Detect which cell encompasses the target text, then output its [X, Y] center coordinate. 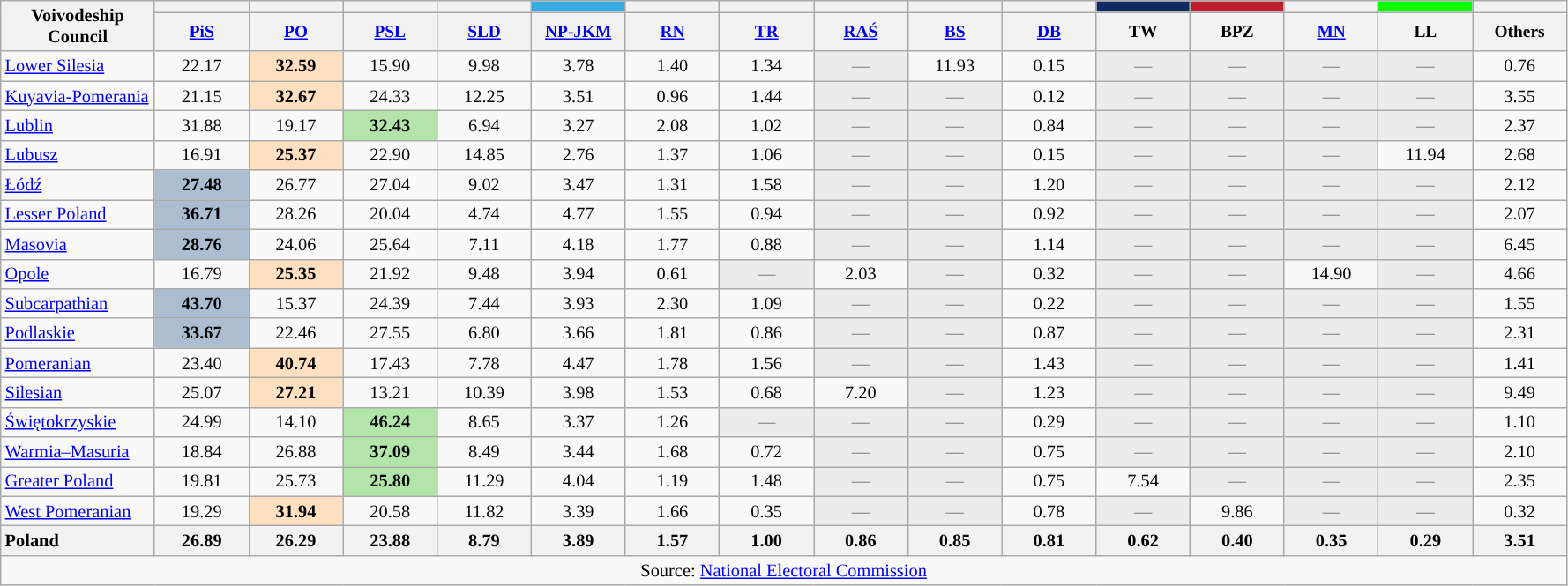
1.43 [1049, 363]
14.90 [1332, 274]
22.90 [390, 155]
1.44 [767, 96]
7.11 [485, 244]
25.07 [201, 392]
3.27 [579, 125]
7.54 [1143, 481]
Warmia–Masuria [78, 452]
1.41 [1520, 363]
Opole [78, 274]
RAŚ [861, 32]
0.84 [1049, 125]
0.22 [1049, 303]
0.40 [1236, 540]
25.35 [296, 274]
1.00 [767, 540]
18.84 [201, 452]
0.78 [1049, 511]
3.37 [579, 422]
10.39 [485, 392]
West Pomeranian [78, 511]
16.91 [201, 155]
25.80 [390, 481]
2.37 [1520, 125]
LL [1425, 32]
0.87 [1049, 333]
23.40 [201, 363]
1.10 [1520, 422]
27.55 [390, 333]
2.03 [861, 274]
17.43 [390, 363]
15.90 [390, 66]
VoivodeshipCouncil [78, 26]
24.33 [390, 96]
2.12 [1520, 185]
Others [1520, 32]
14.10 [296, 422]
40.74 [296, 363]
19.29 [201, 511]
2.07 [1520, 214]
2.68 [1520, 155]
8.65 [485, 422]
4.47 [579, 363]
1.31 [672, 185]
3.39 [579, 511]
19.81 [201, 481]
31.88 [201, 125]
15.37 [296, 303]
2.76 [579, 155]
Kuyavia-Pomerania [78, 96]
1.68 [672, 452]
2.30 [672, 303]
BS [954, 32]
0.92 [1049, 214]
NP-JKM [579, 32]
4.66 [1520, 274]
6.94 [485, 125]
3.98 [579, 392]
MN [1332, 32]
7.44 [485, 303]
1.09 [767, 303]
8.79 [485, 540]
1.78 [672, 363]
27.48 [201, 185]
1.48 [767, 481]
4.04 [579, 481]
22.17 [201, 66]
7.20 [861, 392]
9.98 [485, 66]
9.48 [485, 274]
14.85 [485, 155]
12.25 [485, 96]
Masovia [78, 244]
20.58 [390, 511]
3.93 [579, 303]
PiS [201, 32]
Świętokrzyskie [78, 422]
1.23 [1049, 392]
21.92 [390, 274]
0.76 [1520, 66]
8.49 [485, 452]
6.45 [1520, 244]
11.29 [485, 481]
11.93 [954, 66]
22.46 [296, 333]
0.72 [767, 452]
2.35 [1520, 481]
Lublin [78, 125]
25.64 [390, 244]
3.44 [579, 452]
Lubusz [78, 155]
1.26 [672, 422]
27.04 [390, 185]
TW [1143, 32]
1.20 [1049, 185]
0.96 [672, 96]
37.09 [390, 452]
26.77 [296, 185]
3.94 [579, 274]
23.88 [390, 540]
4.74 [485, 214]
Lower Silesia [78, 66]
19.17 [296, 125]
1.14 [1049, 244]
Subcarpathian [78, 303]
0.85 [954, 540]
7.78 [485, 363]
0.12 [1049, 96]
16.79 [201, 274]
27.21 [296, 392]
9.86 [1236, 511]
24.06 [296, 244]
Lesser Poland [78, 214]
1.19 [672, 481]
43.70 [201, 303]
9.02 [485, 185]
TR [767, 32]
Łódź [78, 185]
13.21 [390, 392]
1.37 [672, 155]
46.24 [390, 422]
1.02 [767, 125]
2.08 [672, 125]
32.43 [390, 125]
26.29 [296, 540]
11.94 [1425, 155]
21.15 [201, 96]
25.73 [296, 481]
24.99 [201, 422]
1.53 [672, 392]
11.82 [485, 511]
Silesian [78, 392]
Greater Poland [78, 481]
26.89 [201, 540]
2.31 [1520, 333]
1.66 [672, 511]
1.06 [767, 155]
Source: National Electoral Commission [784, 570]
3.89 [579, 540]
20.04 [390, 214]
BPZ [1236, 32]
31.94 [296, 511]
25.37 [296, 155]
28.76 [201, 244]
3.55 [1520, 96]
28.26 [296, 214]
1.81 [672, 333]
0.94 [767, 214]
1.58 [767, 185]
33.67 [201, 333]
24.39 [390, 303]
0.81 [1049, 540]
26.88 [296, 452]
1.56 [767, 363]
32.59 [296, 66]
Podlaskie [78, 333]
0.88 [767, 244]
3.66 [579, 333]
2.10 [1520, 452]
SLD [485, 32]
DB [1049, 32]
RN [672, 32]
1.40 [672, 66]
0.61 [672, 274]
36.71 [201, 214]
Poland [78, 540]
1.77 [672, 244]
6.80 [485, 333]
3.78 [579, 66]
1.34 [767, 66]
3.47 [579, 185]
0.62 [1143, 540]
PSL [390, 32]
9.49 [1520, 392]
4.18 [579, 244]
Pomeranian [78, 363]
PO [296, 32]
0.68 [767, 392]
4.77 [579, 214]
1.57 [672, 540]
32.67 [296, 96]
